Return [X, Y] of the center of cell containing provided text 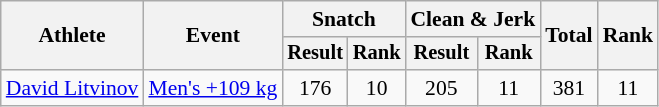
381 [568, 88]
176 [315, 88]
Athlete [72, 36]
Snatch [344, 19]
David Litvinov [72, 88]
Clean & Jerk [472, 19]
Men's +109 kg [212, 88]
Total [568, 36]
Event [212, 36]
205 [441, 88]
10 [377, 88]
